Detect which cell encompasses the target text, then output its [x, y] center coordinate. 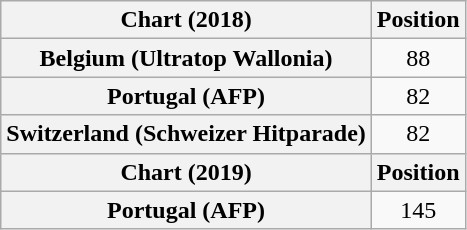
Switzerland (Schweizer Hitparade) [186, 134]
145 [418, 210]
88 [418, 58]
Chart (2018) [186, 20]
Belgium (Ultratop Wallonia) [186, 58]
Chart (2019) [186, 172]
